Locate the cell with the specified text and output its (x, y) center coordinate. 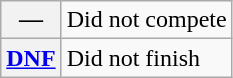
— (31, 20)
Did not compete (146, 20)
DNF (31, 58)
Did not finish (146, 58)
